From the cell containing the given text, extract its center point as (X, Y) coordinate. 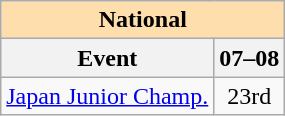
National (143, 20)
Event (108, 58)
07–08 (250, 58)
23rd (250, 96)
Japan Junior Champ. (108, 96)
